Extract the (X, Y) coordinate from the center of the cell holding the provided text.  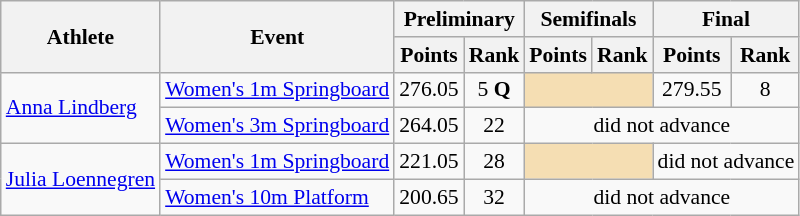
22 (494, 126)
5 Q (494, 90)
Semifinals (588, 19)
8 (765, 90)
Anna Lindberg (80, 108)
Event (277, 36)
Women's 10m Platform (277, 197)
Women's 3m Springboard (277, 126)
32 (494, 197)
Preliminary (459, 19)
Athlete (80, 36)
Julia Loennegren (80, 180)
276.05 (428, 90)
264.05 (428, 126)
28 (494, 162)
Final (726, 19)
200.65 (428, 197)
221.05 (428, 162)
279.55 (692, 90)
